Provide the [X, Y] coordinate of the cell's center where the given text is located.  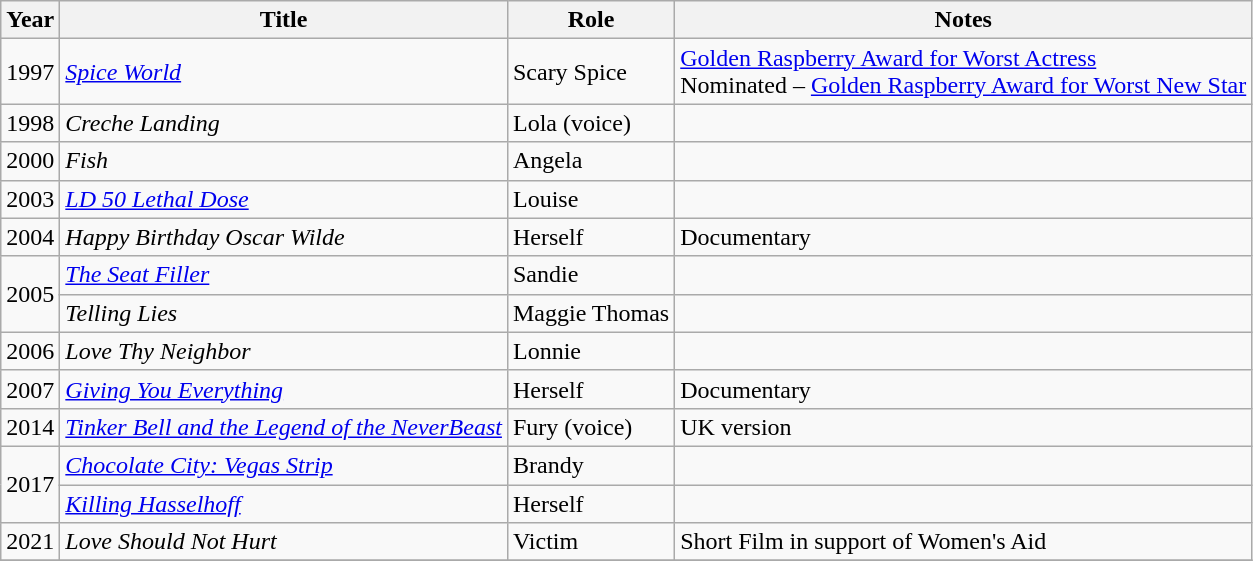
Short Film in support of Women's Aid [964, 542]
LD 50 Lethal Dose [284, 199]
Golden Raspberry Award for Worst ActressNominated – Golden Raspberry Award for Worst New Star [964, 72]
Love Thy Neighbor [284, 351]
Angela [590, 161]
Fish [284, 161]
2017 [30, 484]
Victim [590, 542]
Scary Spice [590, 72]
Love Should Not Hurt [284, 542]
1998 [30, 123]
Happy Birthday Oscar Wilde [284, 237]
Tinker Bell and the Legend of the NeverBeast [284, 427]
Lola (voice) [590, 123]
2000 [30, 161]
2021 [30, 542]
Giving You Everything [284, 389]
Notes [964, 20]
Title [284, 20]
2014 [30, 427]
Brandy [590, 465]
UK version [964, 427]
1997 [30, 72]
Spice World [284, 72]
Role [590, 20]
Telling Lies [284, 313]
Maggie Thomas [590, 313]
Fury (voice) [590, 427]
2005 [30, 294]
Chocolate City: Vegas Strip [284, 465]
2007 [30, 389]
2003 [30, 199]
Creche Landing [284, 123]
Louise [590, 199]
The Seat Filler [284, 275]
Sandie [590, 275]
Killing Hasselhoff [284, 503]
2006 [30, 351]
2004 [30, 237]
Lonnie [590, 351]
Year [30, 20]
